From the cell containing the given text, extract its center point as (X, Y) coordinate. 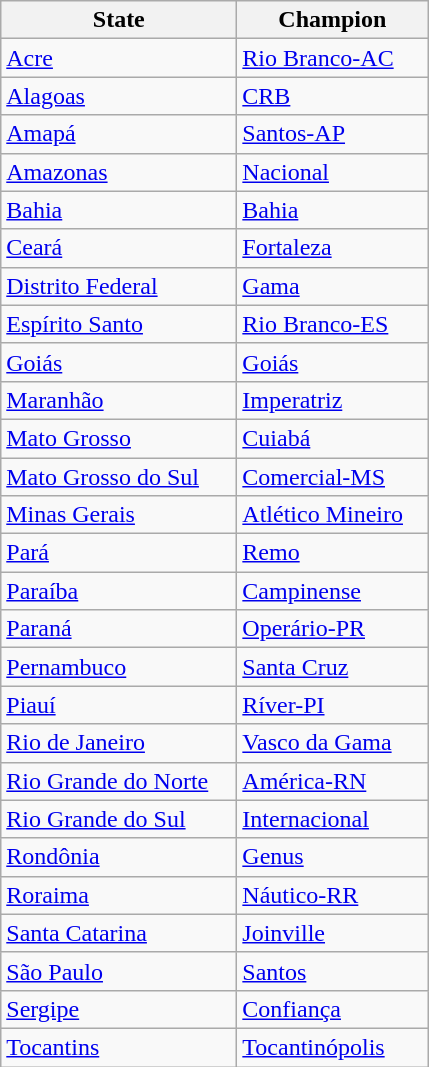
Rio Grande do Norte (119, 781)
Tocantins (119, 1047)
Maranhão (119, 400)
Rio Grande do Sul (119, 819)
Rondônia (119, 857)
São Paulo (119, 971)
Acre (119, 58)
Ríver-PI (332, 705)
Paraíba (119, 591)
Gama (332, 286)
Champion (332, 20)
Minas Gerais (119, 515)
Remo (332, 553)
Sergipe (119, 1009)
Pernambuco (119, 667)
Pará (119, 553)
Comercial-MS (332, 477)
Genus (332, 857)
Náutico-RR (332, 895)
Santos (332, 971)
State (119, 20)
Nacional (332, 172)
Santa Catarina (119, 933)
Rio Branco-AC (332, 58)
CRB (332, 96)
Santa Cruz (332, 667)
Distrito Federal (119, 286)
Rio de Janeiro (119, 743)
Roraima (119, 895)
Rio Branco-ES (332, 324)
Mato Grosso (119, 438)
Tocantinópolis (332, 1047)
Joinville (332, 933)
Operário-PR (332, 629)
Alagoas (119, 96)
Mato Grosso do Sul (119, 477)
Internacional (332, 819)
Espírito Santo (119, 324)
Santos-AP (332, 134)
Atlético Mineiro (332, 515)
Confiança (332, 1009)
Fortaleza (332, 248)
Piauí (119, 705)
Paraná (119, 629)
Vasco da Gama (332, 743)
Ceará (119, 248)
Cuiabá (332, 438)
Imperatriz (332, 400)
América-RN (332, 781)
Campinense (332, 591)
Amapá (119, 134)
Amazonas (119, 172)
